Determine the [X, Y] coordinate at the center of the cell enclosing the given text.  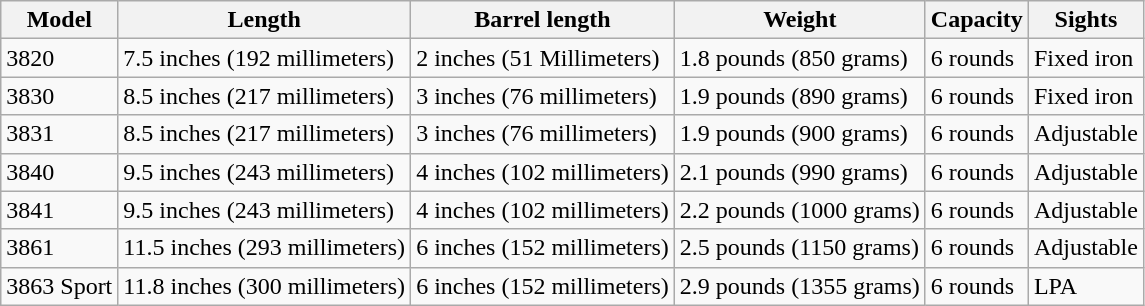
7.5 inches (192 millimeters) [264, 58]
LPA [1086, 286]
3841 [60, 210]
1.9 pounds (890 grams) [800, 96]
Barrel length [543, 20]
11.8 inches (300 millimeters) [264, 286]
1.8 pounds (850 grams) [800, 58]
3830 [60, 96]
1.9 pounds (900 grams) [800, 134]
2.2 pounds (1000 grams) [800, 210]
Weight [800, 20]
Model [60, 20]
3861 [60, 248]
2 inches (51 Millimeters) [543, 58]
2.9 pounds (1355 grams) [800, 286]
2.5 pounds (1150 grams) [800, 248]
3820 [60, 58]
Length [264, 20]
Sights [1086, 20]
3863 Sport [60, 286]
3840 [60, 172]
2.1 pounds (990 grams) [800, 172]
11.5 inches (293 millimeters) [264, 248]
Capacity [976, 20]
3831 [60, 134]
